Provide the [X, Y] coordinate of the cell's center where the given text is located.  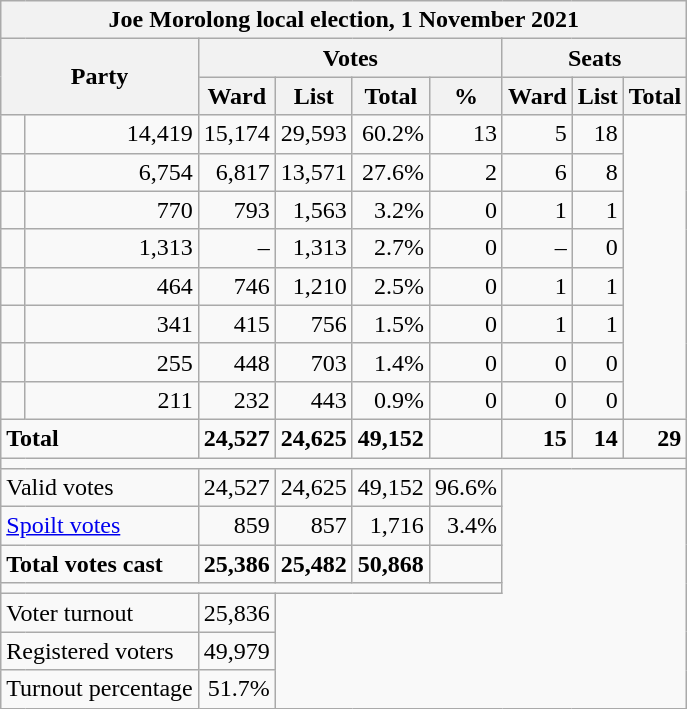
793 [236, 210]
13,571 [314, 172]
6,754 [112, 172]
255 [112, 362]
27.6% [390, 172]
8 [598, 172]
6 [537, 172]
% [466, 96]
5 [537, 134]
341 [112, 324]
18 [598, 134]
464 [112, 286]
1,563 [314, 210]
50,868 [390, 564]
859 [236, 526]
2.7% [390, 248]
25,386 [236, 564]
Total votes cast [100, 564]
60.2% [390, 134]
0.9% [390, 400]
15,174 [236, 134]
2 [466, 172]
2.5% [390, 286]
415 [236, 324]
25,482 [314, 564]
15 [537, 438]
3.2% [390, 210]
1.5% [390, 324]
Party [100, 77]
703 [314, 362]
443 [314, 400]
Voter turnout [100, 613]
3.4% [466, 526]
Valid votes [100, 488]
6,817 [236, 172]
Votes [350, 58]
756 [314, 324]
1,716 [390, 526]
29 [655, 438]
Spoilt votes [100, 526]
Registered voters [100, 651]
232 [236, 400]
211 [112, 400]
49,979 [236, 651]
857 [314, 526]
14,419 [112, 134]
1.4% [390, 362]
448 [236, 362]
770 [112, 210]
29,593 [314, 134]
13 [466, 134]
51.7% [236, 689]
Seats [594, 58]
746 [236, 286]
25,836 [236, 613]
Joe Morolong local election, 1 November 2021 [344, 20]
14 [598, 438]
96.6% [466, 488]
Turnout percentage [100, 689]
1,210 [314, 286]
